Locate the cell with the specified text and output its (X, Y) center coordinate. 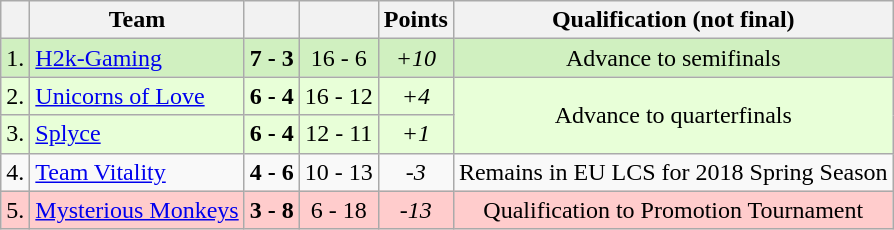
2. (16, 96)
+4 (416, 96)
Qualification to Promotion Tournament (673, 210)
Qualification (not final) (673, 20)
7 - 3 (272, 58)
Splyce (137, 134)
12 - 11 (338, 134)
10 - 13 (338, 172)
-13 (416, 210)
3. (16, 134)
4. (16, 172)
Points (416, 20)
-3 (416, 172)
Advance to quarterfinals (673, 115)
5. (16, 210)
1. (16, 58)
Team (137, 20)
Unicorns of Love (137, 96)
Team Vitality (137, 172)
6 - 18 (338, 210)
16 - 6 (338, 58)
+10 (416, 58)
H2k-Gaming (137, 58)
Advance to semifinals (673, 58)
4 - 6 (272, 172)
3 - 8 (272, 210)
+1 (416, 134)
Mysterious Monkeys (137, 210)
16 - 12 (338, 96)
Remains in EU LCS for 2018 Spring Season (673, 172)
